Return [x, y] of the center of cell containing provided text 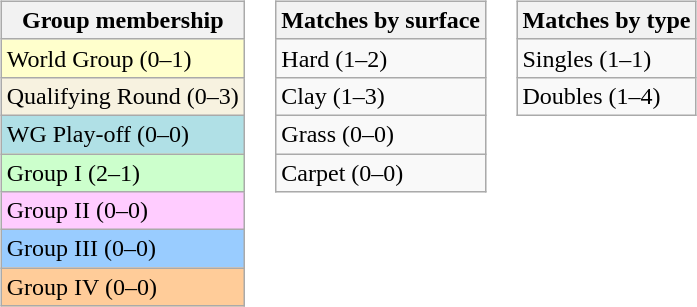
Hard (1–2) [381, 58]
WG Play-off (0–0) [122, 134]
Singles (1–1) [606, 58]
Group IV (0–0) [122, 287]
Doubles (1–4) [606, 96]
Group membership [122, 20]
Carpet (0–0) [381, 173]
Clay (1–3) [381, 96]
Matches by surface [381, 20]
Matches by type [606, 20]
Grass (0–0) [381, 134]
World Group (0–1) [122, 58]
Group II (0–0) [122, 211]
Group I (2–1) [122, 173]
Group III (0–0) [122, 249]
Qualifying Round (0–3) [122, 96]
